Scan for the cell matching the given text and deliver its (X, Y) coordinate at center. 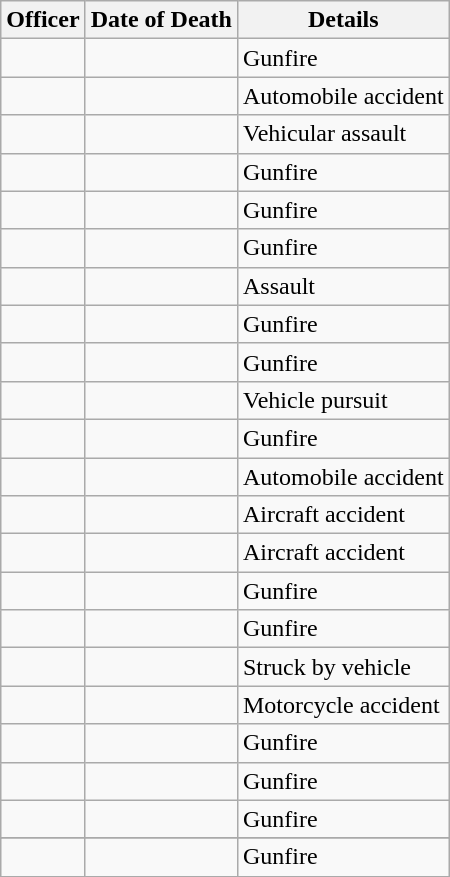
Assault (343, 286)
Struck by vehicle (343, 667)
Officer (43, 20)
Motorcycle accident (343, 705)
Details (343, 20)
Vehicle pursuit (343, 400)
Date of Death (161, 20)
Vehicular assault (343, 134)
